Scan for the cell matching the given text and deliver its (X, Y) coordinate at center. 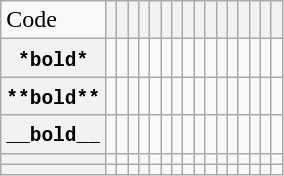
Code (54, 20)
__bold__ (54, 134)
*bold* (54, 58)
**bold** (54, 96)
